For the text-containing cell, return its midpoint in (x, y) coordinate format. 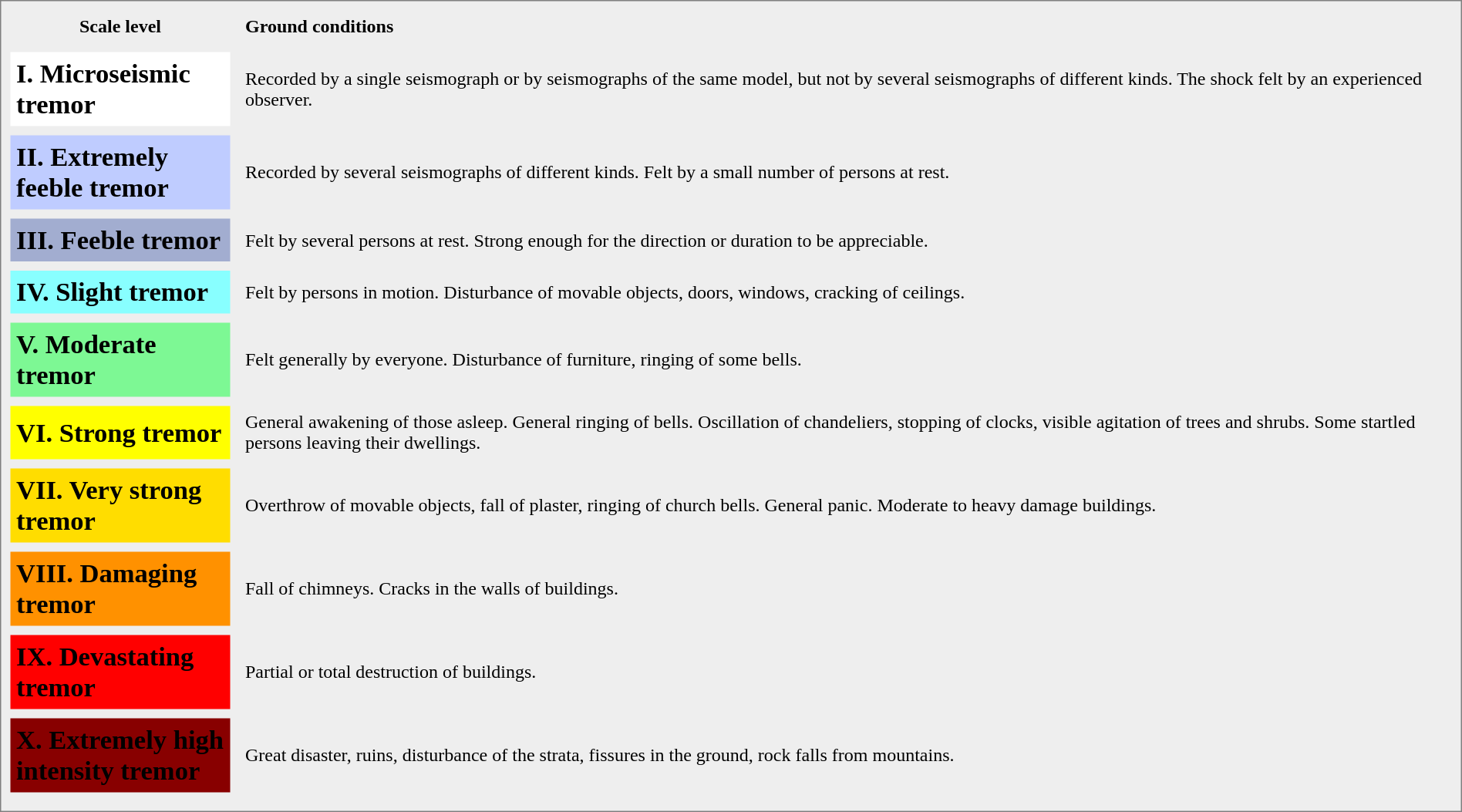
Scale level (120, 27)
Great disaster, ruins, disturbance of the strata, fissures in the ground, rock falls from mountains. (845, 756)
V. Moderate tremor (120, 359)
Felt by persons in motion. Disturbance of movable objects, doors, windows, cracking of ceilings. (845, 292)
VIII. Damaging tremor (120, 589)
II. Extremely feeble tremor (120, 173)
Recorded by several seismographs of different kinds. Felt by a small number of persons at rest. (845, 173)
III. Feeble tremor (120, 241)
I. Microseismic tremor (120, 89)
Fall of chimneys. Cracks in the walls of buildings. (845, 589)
VII. Very strong tremor (120, 506)
Partial or total destruction of buildings. (845, 672)
IV. Slight tremor (120, 292)
Felt generally by everyone. Disturbance of furniture, ringing of some bells. (845, 359)
IX. Devastating tremor (120, 672)
Overthrow of movable objects, fall of plaster, ringing of church bells. General panic. Moderate to heavy damage buildings. (845, 506)
VI. Strong tremor (120, 432)
Ground conditions (845, 27)
X. Extremely high intensity tremor (120, 756)
Felt by several persons at rest. Strong enough for the direction or duration to be appreciable. (845, 241)
